Provide the (x, y) coordinate of the cell's center where the given text is located.  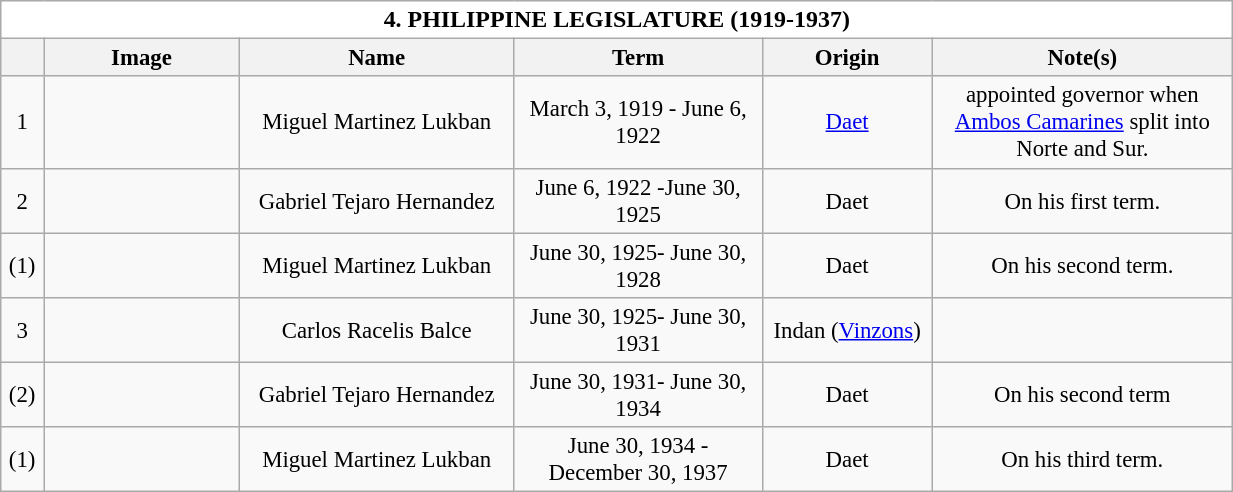
June 6, 1922 -June 30, 1925 (638, 200)
On his first term. (1082, 200)
June 30, 1925- June 30, 1931 (638, 330)
Indan (Vinzons) (847, 330)
June 30, 1934 - December 30, 1937 (638, 460)
On his third term. (1082, 460)
3 (22, 330)
4. PHILIPPINE LEGISLATURE (1919-1937) (617, 20)
Name (376, 58)
June 30, 1931- June 30, 1934 (638, 394)
appointed governor when Ambos Camarines split into Norte and Sur. (1082, 123)
2 (22, 200)
Carlos Racelis Balce (376, 330)
Image (142, 58)
June 30, 1925- June 30, 1928 (638, 266)
Origin (847, 58)
March 3, 1919 - June 6, 1922 (638, 123)
(2) (22, 394)
On his second term. (1082, 266)
1 (22, 123)
Term (638, 58)
On his second term (1082, 394)
Note(s) (1082, 58)
